Scan for the cell matching the given text and deliver its (x, y) coordinate at center. 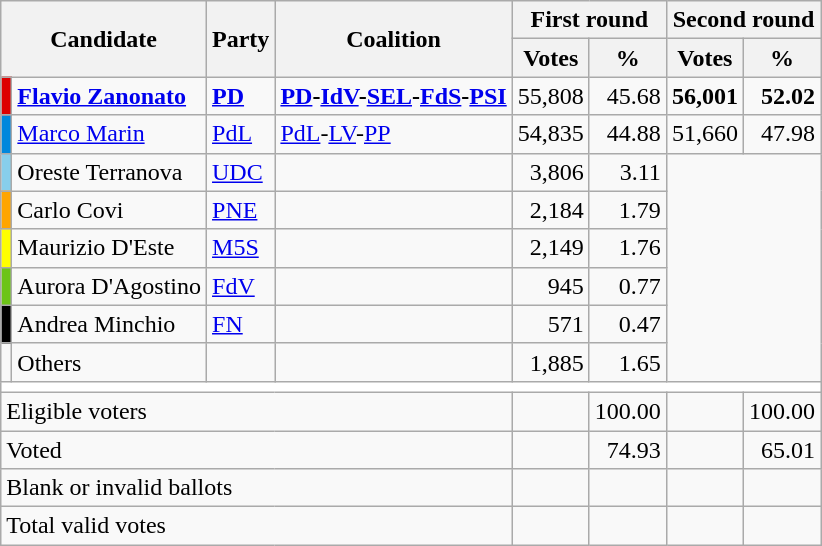
3,806 (550, 172)
Oreste Terranova (110, 172)
2,149 (550, 248)
571 (550, 324)
Total valid votes (257, 526)
1,885 (550, 362)
Candidate (104, 39)
FN (241, 324)
52.02 (782, 96)
1.76 (628, 248)
PD (241, 96)
Marco Marin (110, 134)
Coalition (394, 39)
45.68 (628, 96)
Carlo Covi (110, 210)
UDC (241, 172)
0.77 (628, 286)
Others (110, 362)
47.98 (782, 134)
Eligible voters (257, 411)
PdL (241, 134)
Second round (743, 20)
FdV (241, 286)
First round (589, 20)
55,808 (550, 96)
1.79 (628, 210)
2,184 (550, 210)
3.11 (628, 172)
1.65 (628, 362)
Aurora D'Agostino (110, 286)
Flavio Zanonato (110, 96)
74.93 (628, 449)
Voted (257, 449)
44.88 (628, 134)
Maurizio D'Este (110, 248)
0.47 (628, 324)
Andrea Minchio (110, 324)
65.01 (782, 449)
PNE (241, 210)
54,835 (550, 134)
51,660 (704, 134)
Party (241, 39)
M5S (241, 248)
Blank or invalid ballots (257, 488)
PdL-LV-PP (394, 134)
945 (550, 286)
56,001 (704, 96)
PD-IdV-SEL-FdS-PSI (394, 96)
